Identify which cell holds the provided text, then report its [X, Y] central coordinate. 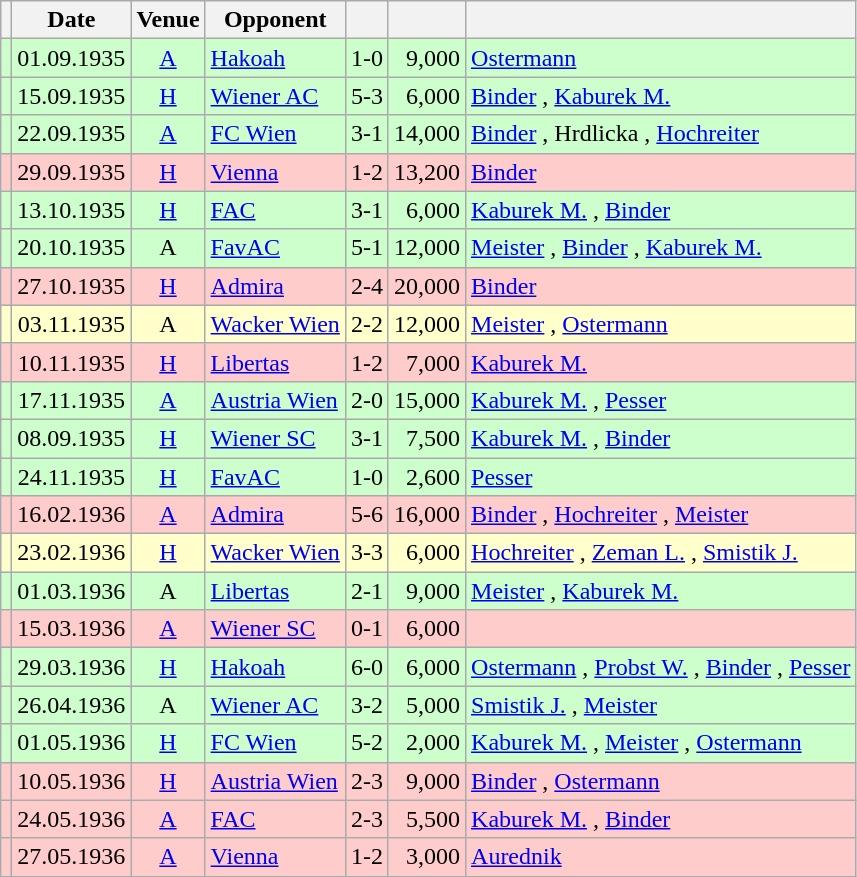
Binder , Kaburek M. [661, 96]
7,000 [426, 362]
Smistik J. , Meister [661, 705]
Aurednik [661, 857]
03.11.1935 [72, 324]
Binder , Hochreiter , Meister [661, 515]
Kaburek M. , Meister , Ostermann [661, 743]
Venue [168, 20]
5-3 [366, 96]
2-0 [366, 400]
Kaburek M. [661, 362]
2,000 [426, 743]
5-2 [366, 743]
2,600 [426, 477]
Date [72, 20]
16,000 [426, 515]
15.03.1936 [72, 629]
Pesser [661, 477]
01.05.1936 [72, 743]
13.10.1935 [72, 210]
3-2 [366, 705]
Ostermann [661, 58]
24.11.1935 [72, 477]
15.09.1935 [72, 96]
5-1 [366, 248]
Meister , Ostermann [661, 324]
01.03.1936 [72, 591]
20,000 [426, 286]
26.04.1936 [72, 705]
13,200 [426, 172]
2-4 [366, 286]
3,000 [426, 857]
20.10.1935 [72, 248]
6-0 [366, 667]
23.02.1936 [72, 553]
22.09.1935 [72, 134]
5,500 [426, 819]
10.05.1936 [72, 781]
01.09.1935 [72, 58]
Kaburek M. , Pesser [661, 400]
14,000 [426, 134]
Opponent [275, 20]
7,500 [426, 438]
15,000 [426, 400]
5,000 [426, 705]
5-6 [366, 515]
08.09.1935 [72, 438]
10.11.1935 [72, 362]
Meister , Binder , Kaburek M. [661, 248]
2-2 [366, 324]
Hochreiter , Zeman L. , Smistik J. [661, 553]
Binder , Hrdlicka , Hochreiter [661, 134]
29.03.1936 [72, 667]
27.10.1935 [72, 286]
Binder , Ostermann [661, 781]
Ostermann , Probst W. , Binder , Pesser [661, 667]
0-1 [366, 629]
3-3 [366, 553]
16.02.1936 [72, 515]
17.11.1935 [72, 400]
27.05.1936 [72, 857]
29.09.1935 [72, 172]
24.05.1936 [72, 819]
2-1 [366, 591]
Meister , Kaburek M. [661, 591]
